Find where the given text appears and provide that cell's center as (X, Y) coordinate. 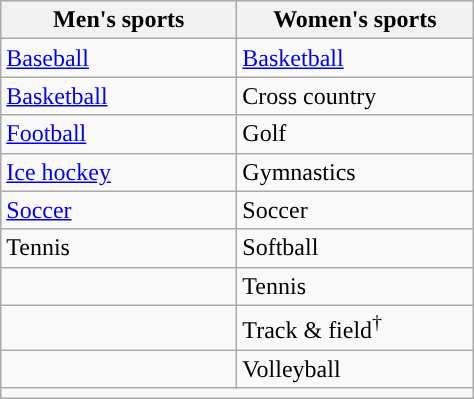
Football (119, 134)
Gymnastics (355, 172)
Men's sports (119, 20)
Golf (355, 134)
Ice hockey (119, 172)
Baseball (119, 58)
Women's sports (355, 20)
Softball (355, 248)
Volleyball (355, 369)
Track & field† (355, 328)
Cross country (355, 96)
